Provide the (x, y) coordinate of the cell's center where the given text is located.  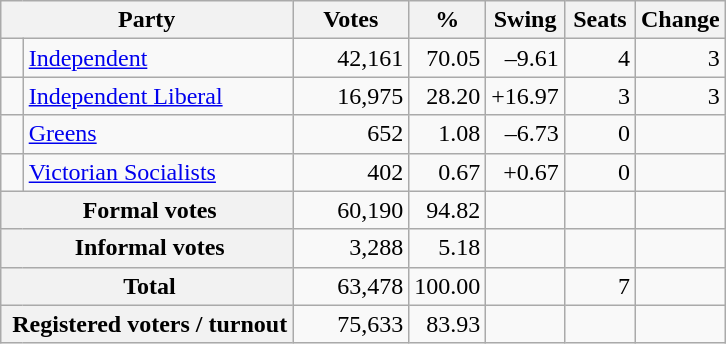
Seats (600, 20)
0.67 (448, 172)
Formal votes (147, 210)
Registered voters / turnout (147, 324)
Independent (158, 58)
70.05 (448, 58)
Votes (351, 20)
75,633 (351, 324)
4 (600, 58)
Party (147, 20)
Change (680, 20)
–6.73 (526, 134)
Victorian Socialists (158, 172)
Informal votes (147, 248)
1.08 (448, 134)
83.93 (448, 324)
Independent Liberal (158, 96)
7 (600, 286)
3,288 (351, 248)
+16.97 (526, 96)
% (448, 20)
Greens (158, 134)
652 (351, 134)
100.00 (448, 286)
Total (147, 286)
–9.61 (526, 58)
402 (351, 172)
94.82 (448, 210)
+0.67 (526, 172)
28.20 (448, 96)
60,190 (351, 210)
42,161 (351, 58)
63,478 (351, 286)
5.18 (448, 248)
Swing (526, 20)
16,975 (351, 96)
